Identify which cell holds the provided text, then report its [X, Y] central coordinate. 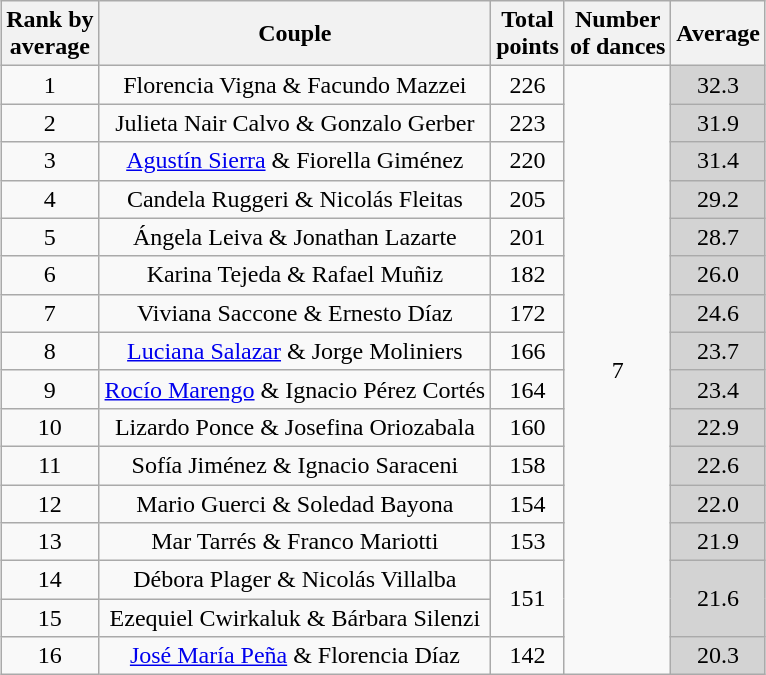
4 [50, 199]
182 [528, 275]
153 [528, 542]
11 [50, 465]
14 [50, 580]
Débora Plager & Nicolás Villalba [295, 580]
José María Peña & Florencia Díaz [295, 656]
22.9 [718, 427]
10 [50, 427]
29.2 [718, 199]
151 [528, 599]
3 [50, 161]
Mar Tarrés & Franco Mariotti [295, 542]
5 [50, 237]
8 [50, 351]
Rank byaverage [50, 34]
9 [50, 389]
164 [528, 389]
28.7 [718, 237]
32.3 [718, 85]
13 [50, 542]
15 [50, 618]
21.6 [718, 599]
220 [528, 161]
Numberof dances [617, 34]
Lizardo Ponce & Josefina Oriozabala [295, 427]
21.9 [718, 542]
2 [50, 123]
223 [528, 123]
22.6 [718, 465]
23.7 [718, 351]
23.4 [718, 389]
16 [50, 656]
31.9 [718, 123]
Mario Guerci & Soledad Bayona [295, 503]
Sofía Jiménez & Ignacio Saraceni [295, 465]
31.4 [718, 161]
158 [528, 465]
Luciana Salazar & Jorge Moliniers [295, 351]
Viviana Saccone & Ernesto Díaz [295, 313]
20.3 [718, 656]
22.0 [718, 503]
Ezequiel Cwirkaluk & Bárbara Silenzi [295, 618]
Average [718, 34]
Couple [295, 34]
Agustín Sierra & Fiorella Giménez [295, 161]
6 [50, 275]
Julieta Nair Calvo & Gonzalo Gerber [295, 123]
201 [528, 237]
142 [528, 656]
Florencia Vigna & Facundo Mazzei [295, 85]
154 [528, 503]
26.0 [718, 275]
Rocío Marengo & Ignacio Pérez Cortés [295, 389]
Totalpoints [528, 34]
166 [528, 351]
Candela Ruggeri & Nicolás Fleitas [295, 199]
1 [50, 85]
160 [528, 427]
205 [528, 199]
24.6 [718, 313]
Ángela Leiva & Jonathan Lazarte [295, 237]
Karina Tejeda & Rafael Muñiz [295, 275]
172 [528, 313]
226 [528, 85]
12 [50, 503]
